Capture the cell that displays the provided text and extract its (x, y) central coordinate. 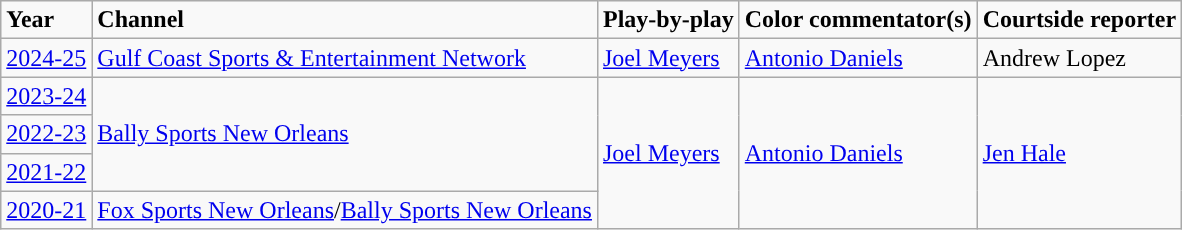
2023-24 (46, 96)
Bally Sports New Orleans (345, 134)
2020-21 (46, 210)
2022-23 (46, 134)
Gulf Coast Sports & Entertainment Network (345, 58)
2024-25 (46, 58)
Andrew Lopez (1080, 58)
Play-by-play (668, 20)
Year (46, 20)
Color commentator(s) (858, 20)
2021-22 (46, 172)
Courtside reporter (1080, 20)
Jen Hale (1080, 153)
Channel (345, 20)
Fox Sports New Orleans/Bally Sports New Orleans (345, 210)
